For the text-containing cell, return its midpoint in (X, Y) coordinate format. 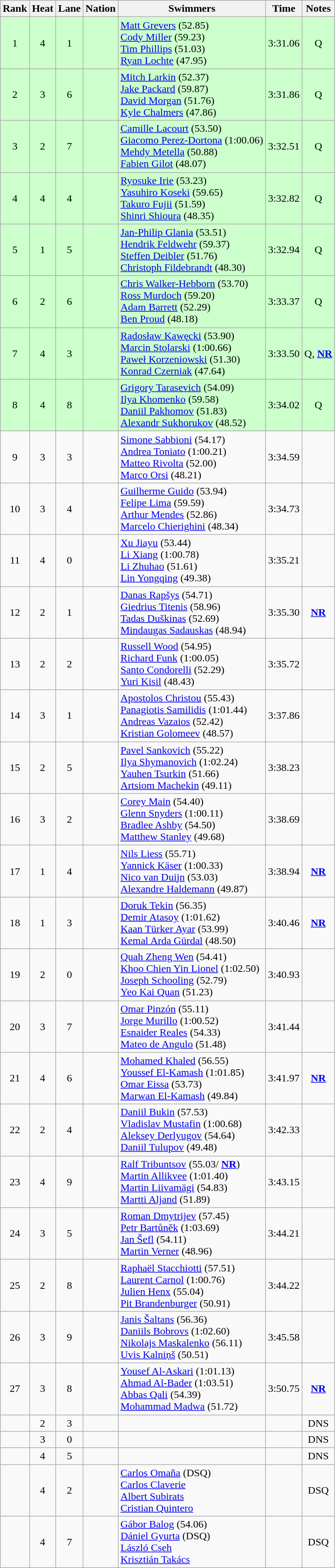
Yousef Al-Askari (1:01.13)Ahmad Al-Bader (1:03.51)Abbas Qali (54.39)Mohammad Madwa (51.72) (192, 1389)
Janis Šaltans (56.36)Daniils Bobrovs (1:02.60)Nikolajs Maskalenko (56.11)Uvis Kalniņš (50.51) (192, 1337)
3:41.97 (284, 1078)
Swimmers (192, 9)
24 (15, 1233)
22 (15, 1130)
Radosław Kawęcki (53.90)Marcin Stolarski (1:00.66)Paweł Korzeniowski (51.30)Konrad Czerniak (47.64) (192, 353)
Simone Sabbioni (54.17)Andrea Toniato (1:00.21)Matteo Rivolta (52.00)Marco Orsi (48.21) (192, 457)
Russell Wood (54.95)Richard Funk (1:00.05)Santo Condorelli (52.29)Yuri Kisil (48.43) (192, 664)
3:38.94 (284, 871)
3:44.21 (284, 1233)
Time (284, 9)
Apostolos Christou (55.43)Panagiotis Samilidis (1:01.44)Andreas Vazaios (52.42)Kristian Golomeev (48.57) (192, 716)
3:41.44 (284, 1026)
Raphaël Stacchiotti (57.51)Laurent Carnol (1:00.76)Julien Henx (55.04)Pit Brandenburger (50.91) (192, 1285)
26 (15, 1337)
Lane (70, 9)
16 (15, 819)
Matt Grevers (52.85)Cody Miller (59.23)Tim Phillips (51.03)Ryan Lochte (47.95) (192, 43)
3:45.58 (284, 1337)
Omar Pinzón (55.11)Jorge Murillo (1:00.52)Esnaider Reales (54.33)Mateo de Angulo (51.48) (192, 1026)
3:34.59 (284, 457)
21 (15, 1078)
3:35.21 (284, 560)
3:40.93 (284, 975)
Quah Zheng Wen (54.41)Khoo Chien Yin Lionel (1:02.50)Joseph Schooling (52.79)Yeo Kai Quan (51.23) (192, 975)
3:33.50 (284, 353)
3:32.94 (284, 250)
3:32.82 (284, 198)
Notes (318, 9)
3:32.51 (284, 146)
3:31.86 (284, 95)
Chris Walker-Hebborn (53.70)Ross Murdoch (59.20)Adam Barrett (52.29)Ben Proud (48.18) (192, 302)
Camille Lacourt (53.50)Giacomo Perez-Dortona (1:00.06)Mehdy Metella (50.88)Fabien Gilot (48.07) (192, 146)
Pavel Sankovich (55.22)Ilya Shymanovich (1:02.24)Yauhen Tsurkin (51.66)Artsiom Machekin (49.11) (192, 768)
3:35.30 (284, 612)
10 (15, 509)
Doruk Tekin (56.35)Demir Atasoy (1:01.62)Kaan Türker Ayar (53.99)Kemal Arda Gürdal (48.50) (192, 923)
11 (15, 560)
23 (15, 1182)
3:44.22 (284, 1285)
Daniil Bukin (57.53)Vladislav Mustafin (1:00.68)Aleksey Derlyugov (54.64)Daniil Tulupov (49.48) (192, 1130)
Heat (43, 9)
Rank (15, 9)
Ralf Tribuntsov (55.03/ NR)Martin Allikvee (1:01.40)Martin Liivamägi (54.83)Martti Aljand (51.89) (192, 1182)
27 (15, 1389)
3:34.73 (284, 509)
Guilherme Guido (53.94)Felipe Lima (59.59)Arthur Mendes (52.86)Marcelo Chierighini (48.34) (192, 509)
Carlos Omaña (DSQ)Carlos ClaverieAlbert SubiratsCristian Quintero (192, 1491)
13 (15, 664)
3:43.15 (284, 1182)
15 (15, 768)
17 (15, 871)
3:50.75 (284, 1389)
Nation (100, 9)
3:31.06 (284, 43)
3:33.37 (284, 302)
20 (15, 1026)
Ryosuke Irie (53.23)Yasuhiro Koseki (59.65)Takuro Fujii (51.59)Shinri Shioura (48.35) (192, 198)
Q, NR (318, 353)
Danas Rapšys (54.71)Giedrius Titenis (58.96)Tadas Duškinas (52.69)Mindaugas Sadauskas (48.94) (192, 612)
Mitch Larkin (52.37)Jake Packard (59.87)David Morgan (51.76)Kyle Chalmers (47.86) (192, 95)
3:37.86 (284, 716)
Roman Dmytrijev (57.45)Petr Bartůněk (1:03.69)Jan Šefl (54.11)Martin Verner (48.96) (192, 1233)
18 (15, 923)
14 (15, 716)
3:35.72 (284, 664)
3:34.02 (284, 405)
3:38.69 (284, 819)
3:38.23 (284, 768)
Nils Liess (55.71)Yannick Käser (1:00.33)Nico van Duijn (53.03)Alexandre Haldemann (49.87) (192, 871)
19 (15, 975)
Gábor Balog (54.06)Dániel Gyurta (DSQ)László CsehKrisztián Takács (192, 1542)
25 (15, 1285)
Xu Jiayu (53.44)Li Xiang (1:00.78)Li Zhuhao (51.61)Lin Yongqing (49.38) (192, 560)
3:42.33 (284, 1130)
3:40.46 (284, 923)
Mohamed Khaled (56.55)Youssef El-Kamash (1:01.85)Omar Eissa (53.73)Marwan El-Kamash (49.84) (192, 1078)
Grigory Tarasevich (54.09)Ilya Khomenko (59.58)Daniil Pakhomov (51.83)Alexandr Sukhorukov (48.52) (192, 405)
Corey Main (54.40)Glenn Snyders (1:00.11)Bradlee Ashby (54.50)Matthew Stanley (49.68) (192, 819)
Jan-Philip Glania (53.51)Hendrik Feldwehr (59.37)Steffen Deibler (51.76)Christoph Fildebrandt (48.30) (192, 250)
12 (15, 612)
